Search for the cell housing the specified text and yield its (x, y) center coordinate. 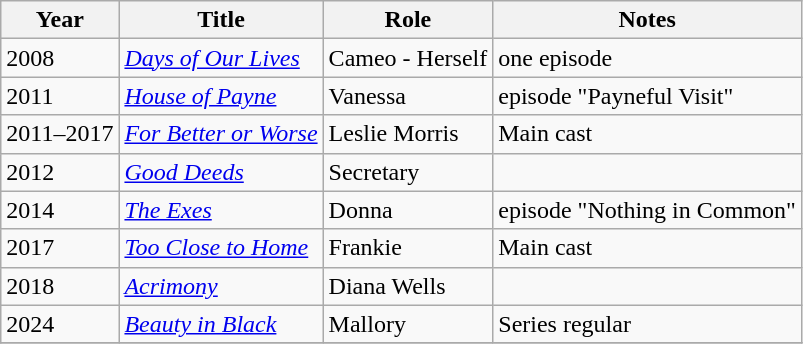
Diana Wells (408, 286)
episode "Nothing in Common" (648, 210)
House of Payne (221, 96)
Leslie Morris (408, 134)
2008 (60, 58)
Notes (648, 20)
For Better or Worse (221, 134)
Cameo - Herself (408, 58)
2011–2017 (60, 134)
The Exes (221, 210)
Days of Our Lives (221, 58)
Beauty in Black (221, 324)
2011 (60, 96)
Frankie (408, 248)
2018 (60, 286)
Year (60, 20)
Role (408, 20)
Donna (408, 210)
Series regular (648, 324)
Title (221, 20)
Secretary (408, 172)
Mallory (408, 324)
2017 (60, 248)
Vanessa (408, 96)
Too Close to Home (221, 248)
Good Deeds (221, 172)
2012 (60, 172)
one episode (648, 58)
Acrimony (221, 286)
2024 (60, 324)
2014 (60, 210)
episode "Payneful Visit" (648, 96)
